Determine the [x, y] coordinate at the center of the cell enclosing the given text.  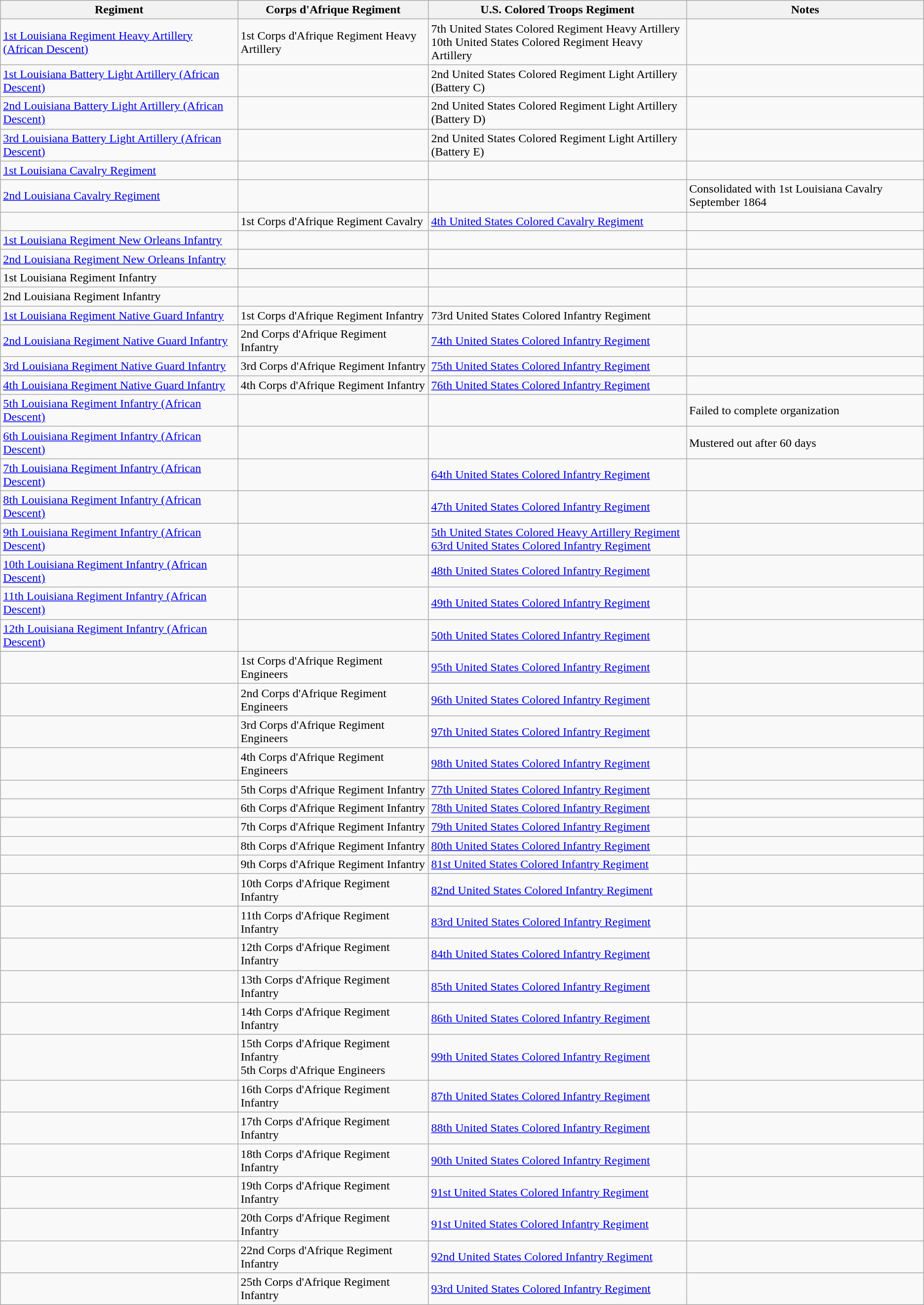
5th Louisiana Regiment Infantry (African Descent) [119, 411]
1st Louisiana Regiment Infantry [119, 277]
13th Corps d'Afrique Regiment Infantry [333, 987]
1st Louisiana Battery Light Artillery (African Descent) [119, 81]
Corps d'Afrique Regiment [333, 10]
4th United States Colored Cavalry Regiment [558, 221]
5th United States Colored Heavy Artillery Regiment63rd United States Colored Infantry Regiment [558, 539]
2nd Louisiana Battery Light Artillery (African Descent) [119, 113]
1st Corps d'Afrique Regiment Heavy Artillery [333, 42]
12th Corps d'Afrique Regiment Infantry [333, 954]
83rd United States Colored Infantry Regiment [558, 922]
15th Corps d'Afrique Regiment Infantry 5th Corps d'Afrique Engineers [333, 1057]
87th United States Colored Infantry Regiment [558, 1096]
80th United States Colored Infantry Regiment [558, 846]
1st Corps d'Afrique Regiment Engineers [333, 668]
81st United States Colored Infantry Regiment [558, 865]
75th United States Colored Infantry Regiment [558, 366]
2nd Louisiana Cavalry Regiment [119, 196]
90th United States Colored Infantry Regiment [558, 1160]
84th United States Colored Infantry Regiment [558, 954]
50th United States Colored Infantry Regiment [558, 635]
10th Louisiana Regiment Infantry (African Descent) [119, 571]
2nd Louisiana Regiment New Orleans Infantry [119, 259]
14th Corps d'Afrique Regiment Infantry [333, 1018]
1st Louisiana Cavalry Regiment [119, 170]
Failed to complete organization [805, 411]
Notes [805, 10]
11th Corps d'Afrique Regiment Infantry [333, 922]
99th United States Colored Infantry Regiment [558, 1057]
78th United States Colored Infantry Regiment [558, 808]
2nd United States Colored Regiment Light Artillery (Battery C) [558, 81]
4th Corps d'Afrique Regiment Infantry [333, 385]
9th Corps d'Afrique Regiment Infantry [333, 865]
2nd United States Colored Regiment Light Artillery (Battery D) [558, 113]
48th United States Colored Infantry Regiment [558, 571]
85th United States Colored Infantry Regiment [558, 987]
2nd Corps d'Afrique Regiment Infantry [333, 341]
1st Corps d'Afrique Regiment Infantry [333, 316]
64th United States Colored Infantry Regiment [558, 475]
6th Corps d'Afrique Regiment Infantry [333, 808]
49th United States Colored Infantry Regiment [558, 603]
11th Louisiana Regiment Infantry (African Descent) [119, 603]
1st Louisiana Regiment Heavy Artillery (African Descent) [119, 42]
96th United States Colored Infantry Regiment [558, 699]
3rd Corps d'Afrique Regiment Infantry [333, 366]
4th Corps d'Afrique Regiment Engineers [333, 763]
2nd Louisiana Regiment Native Guard Infantry [119, 341]
1st Louisiana Regiment Native Guard Infantry [119, 316]
76th United States Colored Infantry Regiment [558, 385]
17th Corps d'Afrique Regiment Infantry [333, 1128]
82nd United States Colored Infantry Regiment [558, 890]
5th Corps d'Afrique Regiment Infantry [333, 790]
77th United States Colored Infantry Regiment [558, 790]
74th United States Colored Infantry Regiment [558, 341]
3rd Corps d'Afrique Regiment Engineers [333, 732]
7th United States Colored Regiment Heavy Artillery10th United States Colored Regiment Heavy Artillery [558, 42]
88th United States Colored Infantry Regiment [558, 1128]
20th Corps d'Afrique Regiment Infantry [333, 1225]
1st Louisiana Regiment New Orleans Infantry [119, 240]
16th Corps d'Afrique Regiment Infantry [333, 1096]
3rd Louisiana Regiment Native Guard Infantry [119, 366]
19th Corps d'Afrique Regiment Infantry [333, 1192]
86th United States Colored Infantry Regiment [558, 1018]
98th United States Colored Infantry Regiment [558, 763]
2nd Louisiana Regiment Infantry [119, 296]
6th Louisiana Regiment Infantry (African Descent) [119, 442]
Mustered out after 60 days [805, 442]
47th United States Colored Infantry Regiment [558, 507]
4th Louisiana Regiment Native Guard Infantry [119, 385]
73rd United States Colored Infantry Regiment [558, 316]
97th United States Colored Infantry Regiment [558, 732]
7th Louisiana Regiment Infantry (African Descent) [119, 475]
2nd Corps d'Afrique Regiment Engineers [333, 699]
7th Corps d'Afrique Regiment Infantry [333, 827]
8th Corps d'Afrique Regiment Infantry [333, 846]
8th Louisiana Regiment Infantry (African Descent) [119, 507]
9th Louisiana Regiment Infantry (African Descent) [119, 539]
18th Corps d'Afrique Regiment Infantry [333, 1160]
92nd United States Colored Infantry Regiment [558, 1256]
25th Corps d'Afrique Regiment Infantry [333, 1289]
1st Corps d'Afrique Regiment Cavalry [333, 221]
95th United States Colored Infantry Regiment [558, 668]
10th Corps d'Afrique Regiment Infantry [333, 890]
U.S. Colored Troops Regiment [558, 10]
2nd United States Colored Regiment Light Artillery (Battery E) [558, 145]
3rd Louisiana Battery Light Artillery (African Descent) [119, 145]
22nd Corps d'Afrique Regiment Infantry [333, 1256]
79th United States Colored Infantry Regiment [558, 827]
93rd United States Colored Infantry Regiment [558, 1289]
Consolidated with 1st Louisiana Cavalry September 1864 [805, 196]
12th Louisiana Regiment Infantry (African Descent) [119, 635]
Regiment [119, 10]
